Detect which cell encompasses the target text, then output its (x, y) center coordinate. 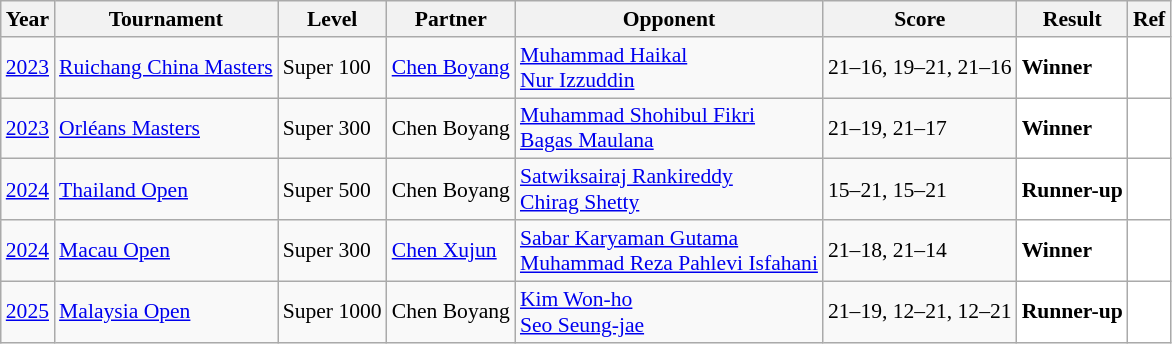
Satwiksairaj Rankireddy Chirag Shetty (669, 190)
Orléans Masters (166, 128)
15–21, 15–21 (920, 190)
Level (332, 19)
Muhammad Haikal Nur Izzuddin (669, 68)
2025 (28, 312)
21–19, 12–21, 12–21 (920, 312)
Sabar Karyaman Gutama Muhammad Reza Pahlevi Isfahani (669, 250)
Thailand Open (166, 190)
Super 100 (332, 68)
Score (920, 19)
Macau Open (166, 250)
Tournament (166, 19)
21–18, 21–14 (920, 250)
Partner (451, 19)
Year (28, 19)
Muhammad Shohibul Fikri Bagas Maulana (669, 128)
Kim Won-ho Seo Seung-jae (669, 312)
Ruichang China Masters (166, 68)
Ref (1149, 19)
Result (1072, 19)
21–19, 21–17 (920, 128)
Malaysia Open (166, 312)
Chen Xujun (451, 250)
Super 1000 (332, 312)
Super 500 (332, 190)
21–16, 19–21, 21–16 (920, 68)
Opponent (669, 19)
